For the text-containing cell, return its midpoint in (X, Y) coordinate format. 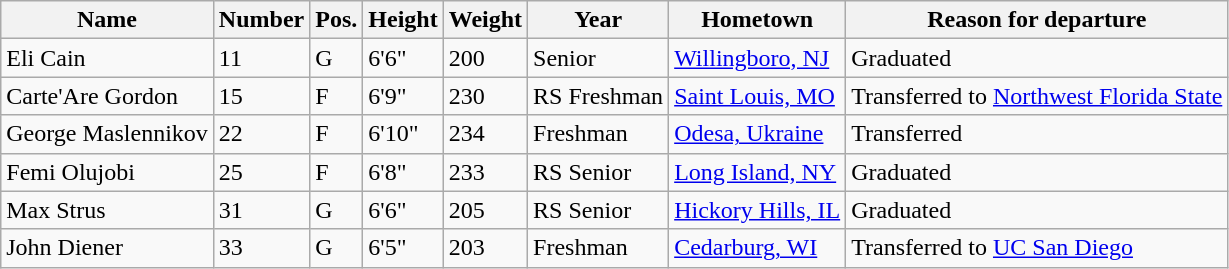
Cedarburg, WI (758, 248)
Pos. (336, 20)
Hickory Hills, IL (758, 210)
Eli Cain (108, 58)
15 (261, 96)
Number (261, 20)
11 (261, 58)
31 (261, 210)
RS Freshman (598, 96)
203 (485, 248)
Height (403, 20)
230 (485, 96)
22 (261, 134)
Odesa, Ukraine (758, 134)
6'9" (403, 96)
Reason for departure (1037, 20)
Femi Olujobi (108, 172)
33 (261, 248)
Transferred to UC San Diego (1037, 248)
Willingboro, NJ (758, 58)
6'8" (403, 172)
John Diener (108, 248)
25 (261, 172)
Transferred (1037, 134)
200 (485, 58)
6'5" (403, 248)
Carte'Are Gordon (108, 96)
Year (598, 20)
233 (485, 172)
George Maslennikov (108, 134)
Name (108, 20)
6'10" (403, 134)
234 (485, 134)
Weight (485, 20)
Max Strus (108, 210)
Transferred to Northwest Florida State (1037, 96)
Senior (598, 58)
Hometown (758, 20)
Saint Louis, MO (758, 96)
Long Island, NY (758, 172)
205 (485, 210)
